Determine the [X, Y] coordinate at the center of the cell enclosing the given text.  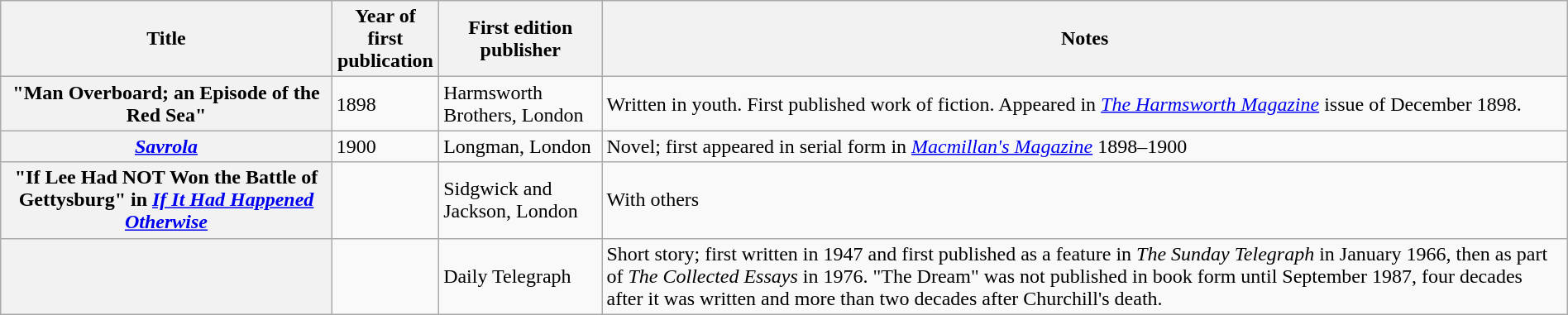
Year of firstpublication [385, 39]
Written in youth. First published work of fiction. Appeared in The Harmsworth Magazine issue of December 1898. [1085, 104]
First edition publisher [521, 39]
Sidgwick and Jackson, London [521, 200]
Daily Telegraph [521, 276]
1900 [385, 146]
1898 [385, 104]
"If Lee Had NOT Won the Battle of Gettysburg" in If It Had Happened Otherwise [166, 200]
Savrola [166, 146]
Longman, London [521, 146]
"Man Overboard; an Episode of the Red Sea" [166, 104]
Notes [1085, 39]
Novel; first appeared in serial form in Macmillan's Magazine 1898–1900 [1085, 146]
Title [166, 39]
With others [1085, 200]
Harmsworth Brothers, London [521, 104]
